Extract the [x, y] coordinate from the center of the cell holding the provided text.  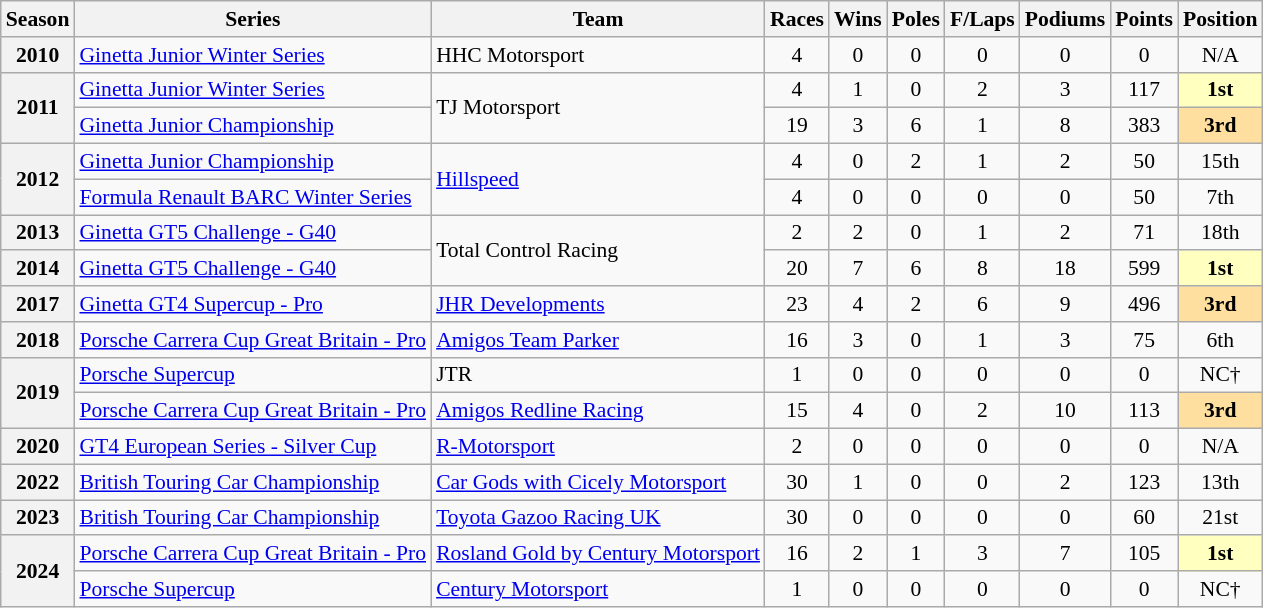
JTR [598, 375]
15th [1220, 162]
599 [1144, 269]
75 [1144, 340]
Position [1220, 19]
Century Motorsport [598, 589]
Team [598, 19]
Amigos Team Parker [598, 340]
TJ Motorsport [598, 108]
Podiums [1066, 19]
F/Laps [982, 19]
2011 [38, 108]
18th [1220, 233]
GT4 European Series - Silver Cup [252, 447]
Formula Renault BARC Winter Series [252, 197]
10 [1066, 411]
21st [1220, 518]
2024 [38, 572]
383 [1144, 126]
117 [1144, 90]
Hillspeed [598, 180]
6th [1220, 340]
2020 [38, 447]
Rosland Gold by Century Motorsport [598, 554]
60 [1144, 518]
Total Control Racing [598, 250]
20 [797, 269]
Car Gods with Cicely Motorsport [598, 482]
2014 [38, 269]
Poles [916, 19]
15 [797, 411]
R-Motorsport [598, 447]
Wins [858, 19]
123 [1144, 482]
496 [1144, 304]
Points [1144, 19]
71 [1144, 233]
2010 [38, 55]
9 [1066, 304]
Series [252, 19]
105 [1144, 554]
JHR Developments [598, 304]
Amigos Redline Racing [598, 411]
113 [1144, 411]
2022 [38, 482]
19 [797, 126]
13th [1220, 482]
Races [797, 19]
2017 [38, 304]
23 [797, 304]
18 [1066, 269]
2012 [38, 180]
Ginetta GT4 Supercup - Pro [252, 304]
7th [1220, 197]
2023 [38, 518]
Season [38, 19]
2019 [38, 392]
Toyota Gazoo Racing UK [598, 518]
HHC Motorsport [598, 55]
2013 [38, 233]
2018 [38, 340]
